Pinpoint the cell where the given text exists, returning its [x, y] midpoint coordinate. 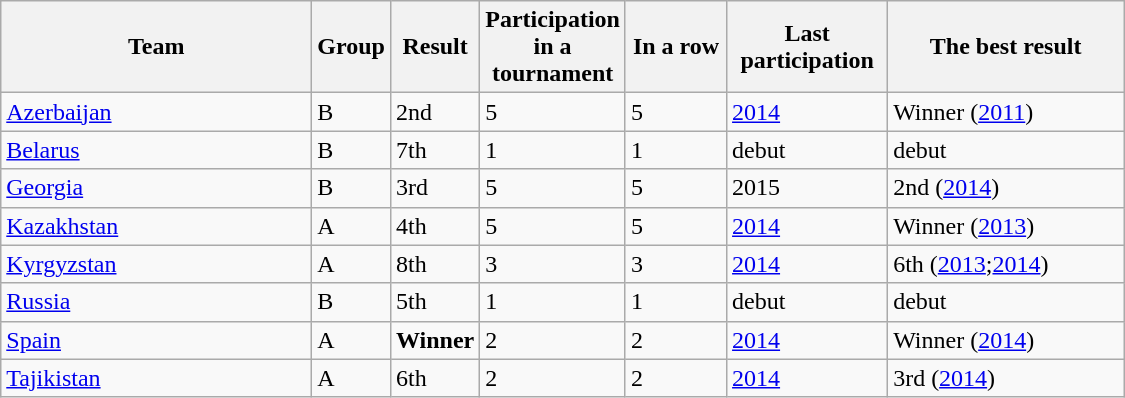
Winner [434, 340]
Participation in a tournament [553, 47]
Winner (2013) [1006, 226]
Winner (2014) [1006, 340]
2015 [808, 188]
2nd [434, 112]
3rd [434, 188]
Georgia [156, 188]
Last participation [808, 47]
5th [434, 302]
Group [352, 47]
Kyrgyzstan [156, 264]
Russia [156, 302]
Tajikistan [156, 378]
In a row [676, 47]
Team [156, 47]
8th [434, 264]
Spain [156, 340]
6th [434, 378]
2nd (2014) [1006, 188]
Azerbaijan [156, 112]
Belarus [156, 150]
3rd (2014) [1006, 378]
Winner (2011) [1006, 112]
4th [434, 226]
Result [434, 47]
The best result [1006, 47]
Kazakhstan [156, 226]
6th (2013;2014) [1006, 264]
7th [434, 150]
